Capture the cell that displays the provided text and extract its (x, y) central coordinate. 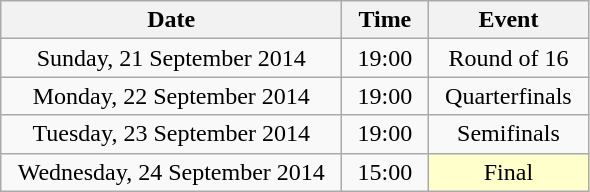
Time (385, 20)
Semifinals (508, 134)
Monday, 22 September 2014 (172, 96)
Quarterfinals (508, 96)
Date (172, 20)
15:00 (385, 172)
Wednesday, 24 September 2014 (172, 172)
Round of 16 (508, 58)
Sunday, 21 September 2014 (172, 58)
Event (508, 20)
Tuesday, 23 September 2014 (172, 134)
Final (508, 172)
